Scan for the cell matching the given text and deliver its (X, Y) coordinate at center. 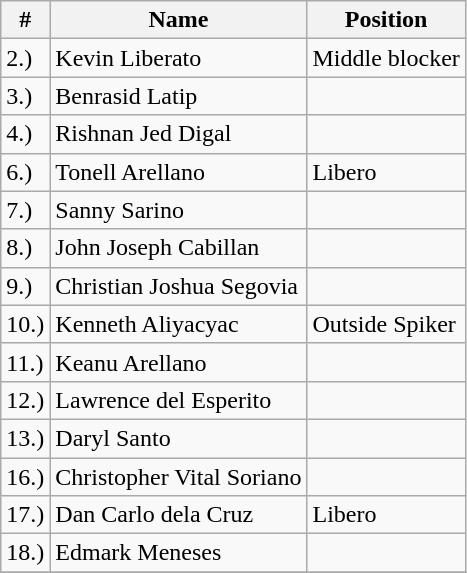
Name (178, 20)
Dan Carlo dela Cruz (178, 515)
Edmark Meneses (178, 553)
4.) (26, 134)
# (26, 20)
Tonell Arellano (178, 172)
Daryl Santo (178, 438)
Sanny Sarino (178, 210)
Benrasid Latip (178, 96)
Christopher Vital Soriano (178, 477)
8.) (26, 248)
Middle blocker (386, 58)
16.) (26, 477)
Position (386, 20)
18.) (26, 553)
Lawrence del Esperito (178, 400)
John Joseph Cabillan (178, 248)
11.) (26, 362)
10.) (26, 324)
7.) (26, 210)
Rishnan Jed Digal (178, 134)
Kevin Liberato (178, 58)
12.) (26, 400)
Christian Joshua Segovia (178, 286)
Outside Spiker (386, 324)
3.) (26, 96)
Keanu Arellano (178, 362)
6.) (26, 172)
13.) (26, 438)
9.) (26, 286)
2.) (26, 58)
17.) (26, 515)
Kenneth Aliyacyac (178, 324)
